Provide the [X, Y] coordinate of the cell's center where the given text is located.  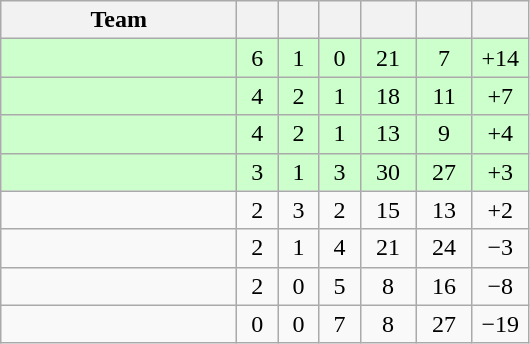
+7 [500, 96]
Team [119, 20]
+3 [500, 172]
+14 [500, 58]
16 [444, 286]
11 [444, 96]
15 [388, 210]
24 [444, 248]
6 [258, 58]
5 [340, 286]
30 [388, 172]
−8 [500, 286]
+4 [500, 134]
18 [388, 96]
9 [444, 134]
+2 [500, 210]
−19 [500, 324]
−3 [500, 248]
